Find where the given text appears and provide that cell's center as (x, y) coordinate. 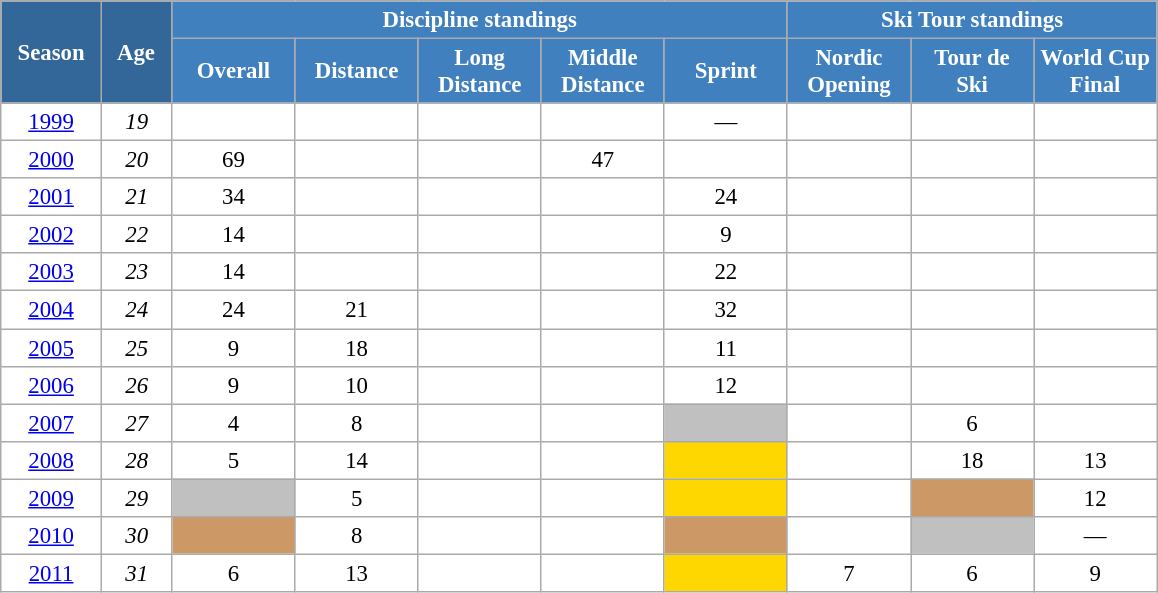
2003 (52, 273)
Overall (234, 72)
29 (136, 498)
25 (136, 348)
Sprint (726, 72)
World CupFinal (1096, 72)
1999 (52, 122)
2011 (52, 573)
11 (726, 348)
28 (136, 460)
10 (356, 385)
20 (136, 160)
69 (234, 160)
Distance (356, 72)
19 (136, 122)
32 (726, 310)
47 (602, 160)
Age (136, 52)
2009 (52, 498)
Tour deSki (972, 72)
2006 (52, 385)
4 (234, 423)
Middle Distance (602, 72)
2001 (52, 197)
Ski Tour standings (972, 20)
NordicOpening (848, 72)
31 (136, 573)
Discipline standings (480, 20)
2007 (52, 423)
2008 (52, 460)
2002 (52, 235)
2004 (52, 310)
7 (848, 573)
26 (136, 385)
2000 (52, 160)
2005 (52, 348)
2010 (52, 536)
Season (52, 52)
Long Distance (480, 72)
34 (234, 197)
27 (136, 423)
30 (136, 536)
23 (136, 273)
